Search for the cell housing the specified text and yield its (X, Y) center coordinate. 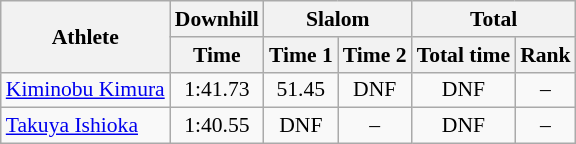
Slalom (338, 19)
Downhill (217, 19)
Total time (464, 55)
Kiminobu Kimura (86, 90)
Time (217, 55)
Athlete (86, 36)
Time 1 (301, 55)
Total (494, 19)
1:40.55 (217, 126)
Takuya Ishioka (86, 126)
Rank (546, 55)
1:41.73 (217, 90)
51.45 (301, 90)
Time 2 (375, 55)
